Extract the [x, y] coordinate from the center of the cell holding the provided text.  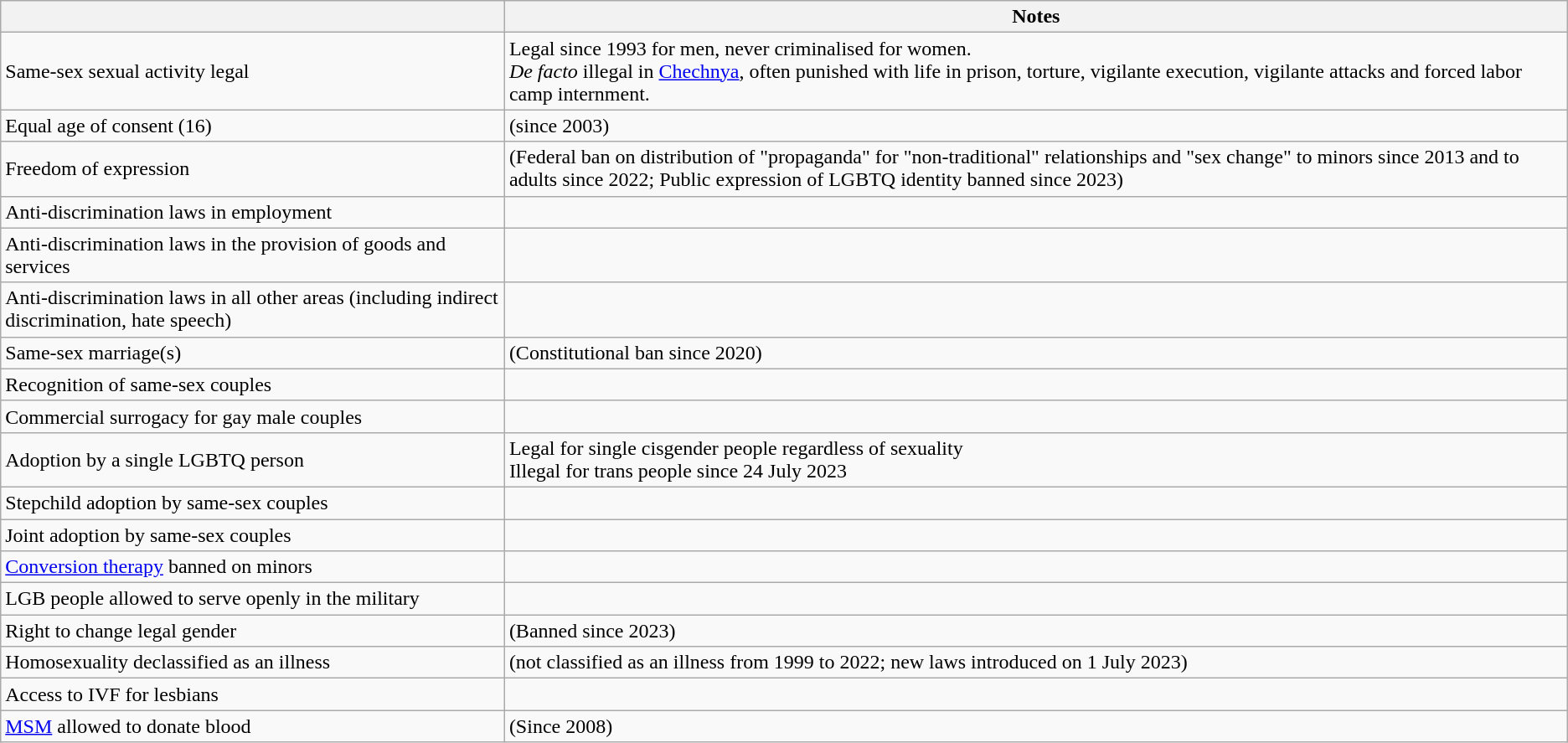
LGB people allowed to serve openly in the military [253, 599]
Same-sex sexual activity legal [253, 71]
Recognition of same-sex couples [253, 384]
Anti-discrimination laws in employment [253, 212]
Joint adoption by same-sex couples [253, 535]
(Banned since 2023) [1035, 631]
Conversion therapy banned on minors [253, 567]
Adoption by a single LGBTQ person [253, 459]
Right to change legal gender [253, 631]
Homosexuality declassified as an illness [253, 663]
Legal for single cisgender people regardless of sexuality Illegal for trans people since 24 July 2023 [1035, 459]
Anti-discrimination laws in the provision of goods and services [253, 255]
Commercial surrogacy for gay male couples [253, 416]
(not classified as an illness from 1999 to 2022; new laws introduced on 1 July 2023) [1035, 663]
Notes [1035, 17]
(Since 2008) [1035, 726]
Anti-discrimination laws in all other areas (including indirect discrimination, hate speech) [253, 310]
Same-sex marriage(s) [253, 353]
(Constitutional ban since 2020) [1035, 353]
Access to IVF for lesbians [253, 694]
(since 2003) [1035, 126]
Stepchild adoption by same-sex couples [253, 503]
MSM allowed to donate blood [253, 726]
Freedom of expression [253, 169]
Equal age of consent (16) [253, 126]
